Return (X, Y) of the center of cell containing provided text 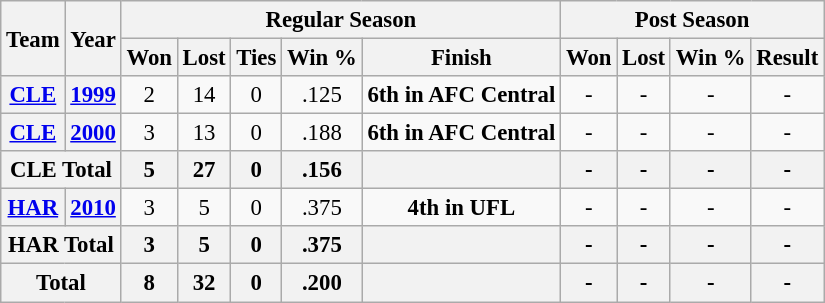
2010 (93, 208)
8 (149, 283)
27 (204, 170)
4th in UFL (462, 208)
Finish (462, 58)
HAR (33, 208)
2 (149, 95)
32 (204, 283)
.200 (322, 283)
13 (204, 133)
Ties (256, 58)
Year (93, 38)
Post Season (692, 20)
14 (204, 95)
HAR Total (61, 245)
.125 (322, 95)
Total (61, 283)
Regular Season (341, 20)
Team (33, 38)
2000 (93, 133)
.156 (322, 170)
Result (788, 58)
1999 (93, 95)
CLE Total (61, 170)
.188 (322, 133)
